Return [x, y] of the center of cell containing provided text 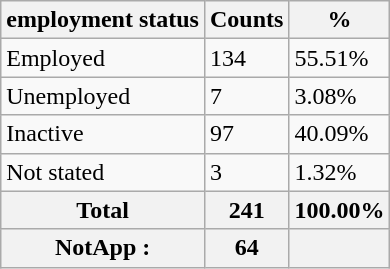
241 [246, 210]
40.09% [340, 134]
3 [246, 172]
97 [246, 134]
Total [103, 210]
3.08% [340, 96]
64 [246, 248]
employment status [103, 20]
Not stated [103, 172]
134 [246, 58]
NotApp : [103, 248]
100.00% [340, 210]
55.51% [340, 58]
Unemployed [103, 96]
7 [246, 96]
1.32% [340, 172]
Inactive [103, 134]
% [340, 20]
Counts [246, 20]
Employed [103, 58]
